Determine the (x, y) coordinate at the center of the cell enclosing the given text.  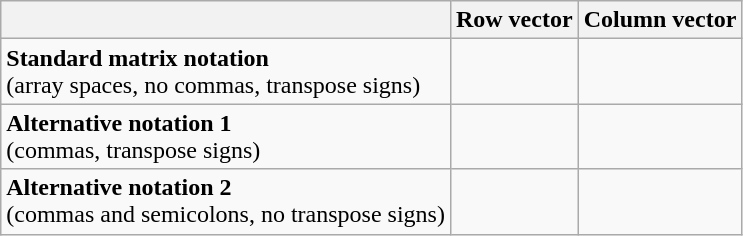
Standard matrix notation(array spaces, no commas, transpose signs) (226, 72)
Row vector (514, 20)
Alternative notation 1(commas, transpose signs) (226, 136)
Alternative notation 2(commas and semicolons, no transpose signs) (226, 202)
Column vector (660, 20)
